For the text-containing cell, return its midpoint in (X, Y) coordinate format. 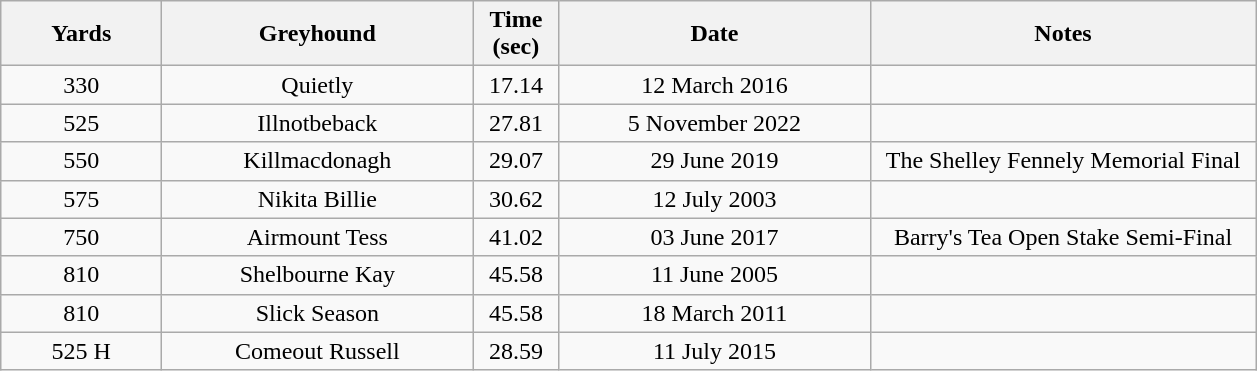
750 (82, 237)
5 November 2022 (714, 123)
525 H (82, 351)
11 July 2015 (714, 351)
27.81 (516, 123)
Barry's Tea Open Stake Semi-Final (1063, 237)
Quietly (318, 85)
Greyhound (318, 34)
Nikita Billie (318, 199)
12 March 2016 (714, 85)
Slick Season (318, 313)
18 March 2011 (714, 313)
03 June 2017 (714, 237)
12 July 2003 (714, 199)
30.62 (516, 199)
Notes (1063, 34)
11 June 2005 (714, 275)
Yards (82, 34)
Comeout Russell (318, 351)
Airmount Tess (318, 237)
330 (82, 85)
Time (sec) (516, 34)
Killmacdonagh (318, 161)
Illnotbeback (318, 123)
17.14 (516, 85)
575 (82, 199)
29 June 2019 (714, 161)
550 (82, 161)
The Shelley Fennely Memorial Final (1063, 161)
28.59 (516, 351)
41.02 (516, 237)
Shelbourne Kay (318, 275)
525 (82, 123)
Date (714, 34)
29.07 (516, 161)
